Provide the [X, Y] coordinate of the cell's center where the given text is located.  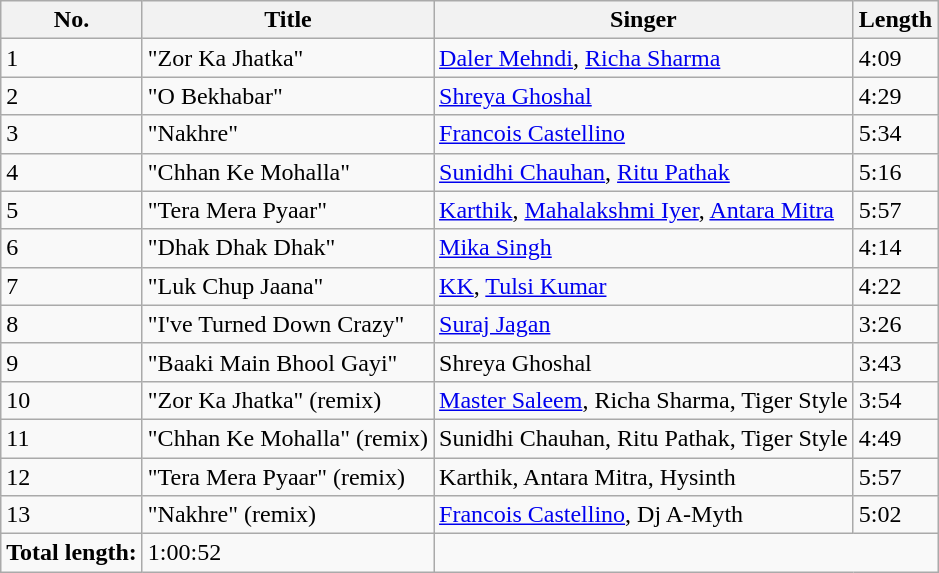
5 [72, 210]
4:14 [895, 248]
9 [72, 362]
Title [288, 20]
"Chhan Ke Mohalla" [288, 172]
Mika Singh [644, 248]
3:43 [895, 362]
Suraj Jagan [644, 324]
Sunidhi Chauhan, Ritu Pathak, Tiger Style [644, 438]
"Nakhre" (remix) [288, 515]
No. [72, 20]
4:22 [895, 286]
"Baaki Main Bhool Gayi" [288, 362]
Francois Castellino, Dj A-Myth [644, 515]
Singer [644, 20]
"Nakhre" [288, 134]
4 [72, 172]
4:29 [895, 96]
"Tera Mera Pyaar" (remix) [288, 477]
6 [72, 248]
5:16 [895, 172]
Karthik, Mahalakshmi Iyer, Antara Mitra [644, 210]
Karthik, Antara Mitra, Hysinth [644, 477]
5:02 [895, 515]
7 [72, 286]
"Chhan Ke Mohalla" (remix) [288, 438]
KK, Tulsi Kumar [644, 286]
Length [895, 20]
"Luk Chup Jaana" [288, 286]
"I've Turned Down Crazy" [288, 324]
13 [72, 515]
4:09 [895, 58]
"Dhak Dhak Dhak" [288, 248]
Daler Mehndi, Richa Sharma [644, 58]
"O Bekhabar" [288, 96]
Francois Castellino [644, 134]
8 [72, 324]
3:26 [895, 324]
1 [72, 58]
3 [72, 134]
1:00:52 [288, 553]
Master Saleem, Richa Sharma, Tiger Style [644, 400]
10 [72, 400]
"Tera Mera Pyaar" [288, 210]
"Zor Ka Jhatka" [288, 58]
"Zor Ka Jhatka" (remix) [288, 400]
11 [72, 438]
Total length: [72, 553]
Sunidhi Chauhan, Ritu Pathak [644, 172]
4:49 [895, 438]
12 [72, 477]
2 [72, 96]
5:34 [895, 134]
3:54 [895, 400]
